Return (x, y) of the center of cell containing provided text 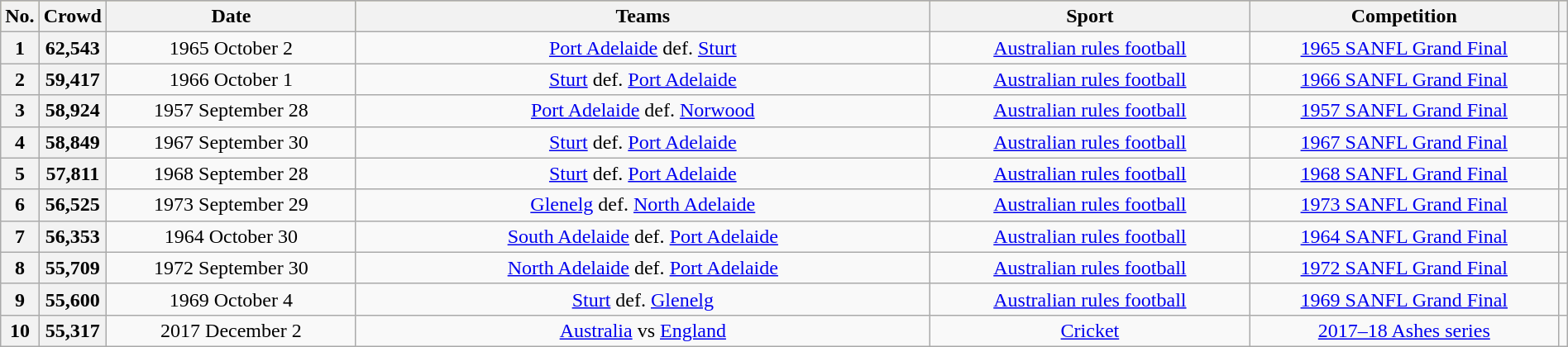
56,525 (73, 205)
1972 SANFL Grand Final (1404, 268)
1968 SANFL Grand Final (1404, 173)
58,849 (73, 142)
4 (20, 142)
1966 SANFL Grand Final (1404, 79)
Cricket (1090, 330)
1967 September 30 (231, 142)
Port Adelaide def. Norwood (643, 111)
1965 October 2 (231, 48)
Glenelg def. North Adelaide (643, 205)
2017 December 2 (231, 330)
58,924 (73, 111)
1964 SANFL Grand Final (1404, 236)
5 (20, 173)
9 (20, 299)
1972 September 30 (231, 268)
1957 September 28 (231, 111)
6 (20, 205)
Crowd (73, 17)
2017–18 Ashes series (1404, 330)
South Adelaide def. Port Adelaide (643, 236)
1968 September 28 (231, 173)
10 (20, 330)
Competition (1404, 17)
56,353 (73, 236)
No. (20, 17)
1966 October 1 (231, 79)
1957 SANFL Grand Final (1404, 111)
62,543 (73, 48)
1964 October 30 (231, 236)
Date (231, 17)
1 (20, 48)
1965 SANFL Grand Final (1404, 48)
1969 SANFL Grand Final (1404, 299)
Sturt def. Glenelg (643, 299)
3 (20, 111)
55,600 (73, 299)
8 (20, 268)
57,811 (73, 173)
Sport (1090, 17)
Australia vs England (643, 330)
North Adelaide def. Port Adelaide (643, 268)
59,417 (73, 79)
1973 September 29 (231, 205)
1969 October 4 (231, 299)
55,709 (73, 268)
55,317 (73, 330)
Teams (643, 17)
Port Adelaide def. Sturt (643, 48)
2 (20, 79)
1967 SANFL Grand Final (1404, 142)
7 (20, 236)
1973 SANFL Grand Final (1404, 205)
